Search for the cell housing the specified text and yield its (x, y) center coordinate. 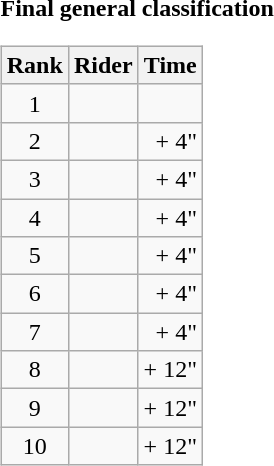
9 (34, 408)
2 (34, 141)
Time (170, 65)
8 (34, 370)
Rider (103, 65)
5 (34, 256)
10 (34, 446)
3 (34, 179)
7 (34, 332)
6 (34, 294)
Rank (34, 65)
4 (34, 217)
1 (34, 103)
